For the text-containing cell, return its midpoint in [x, y] coordinate format. 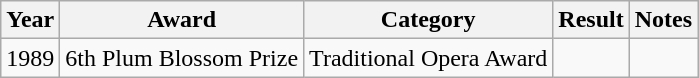
1989 [30, 58]
Award [182, 20]
Notes [663, 20]
Category [428, 20]
6th Plum Blossom Prize [182, 58]
Year [30, 20]
Result [591, 20]
Traditional Opera Award [428, 58]
